Scan for the cell matching the given text and deliver its (X, Y) coordinate at center. 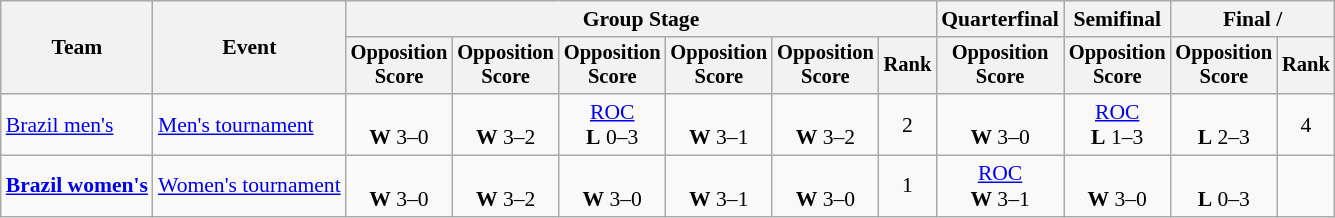
L 0–3 (1224, 186)
ROCL 0–3 (612, 124)
Team (77, 48)
2 (908, 124)
ROCW 3–1 (1000, 186)
4 (1306, 124)
Event (250, 48)
Brazil women's (77, 186)
Final / (1252, 19)
1 (908, 186)
Group Stage (642, 19)
Quarterfinal (1000, 19)
Semifinal (1118, 19)
Brazil men's (77, 124)
L 2–3 (1224, 124)
Women's tournament (250, 186)
Men's tournament (250, 124)
ROCL 1–3 (1118, 124)
